Find where the given text appears and provide that cell's center as [x, y] coordinate. 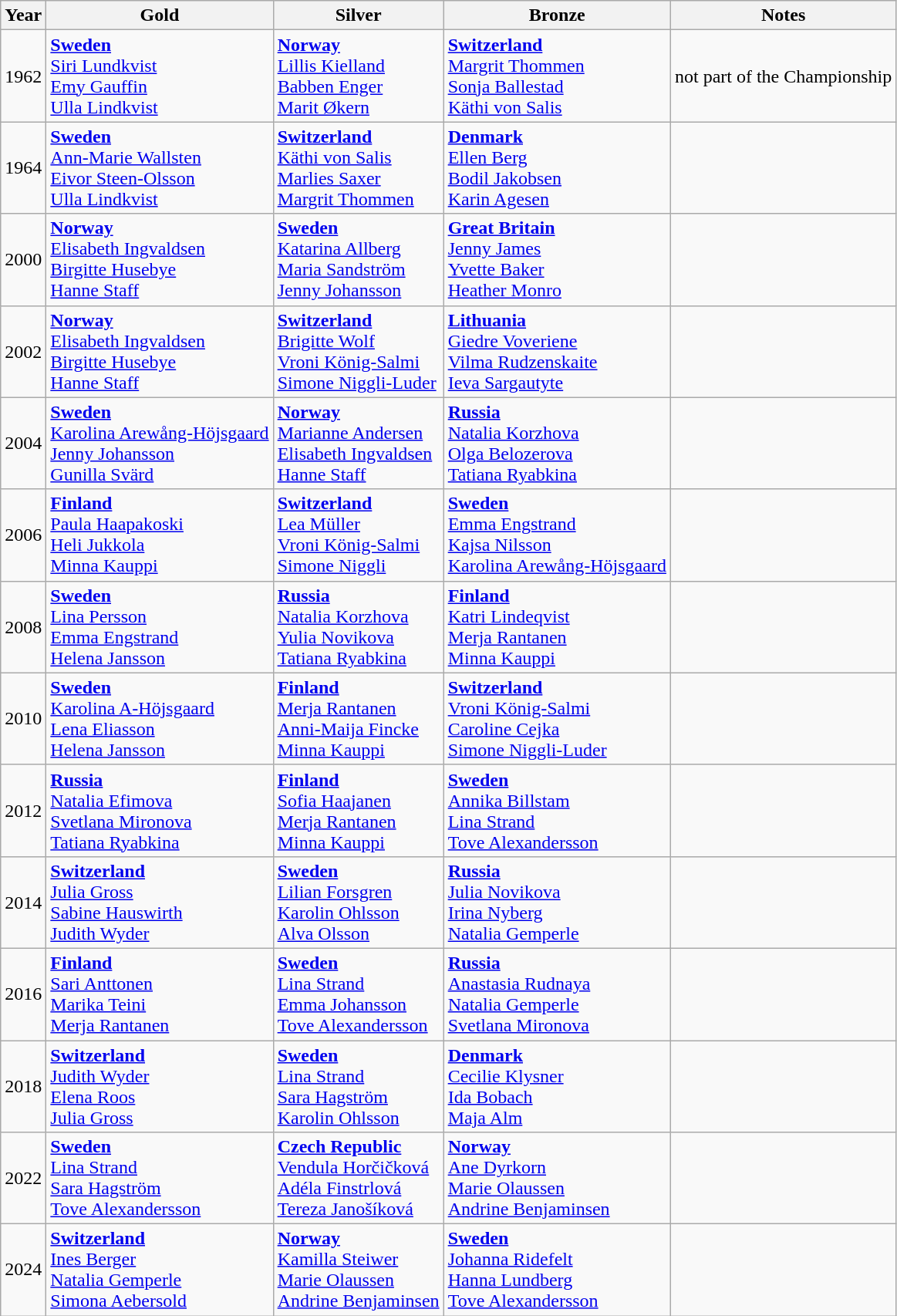
2022 [23, 1179]
Silver [358, 15]
SwedenAnn-Marie WallstenEivor Steen-OlssonUlla Lindkvist [160, 168]
not part of the Championship [783, 76]
FinlandPaula HaapakoskiHeli JukkolaMinna Kauppi [160, 535]
Notes [783, 15]
Czech RepublicVendula HorčičkováAdéla FinstrlováTereza Janošíková [358, 1179]
LithuaniaGiedre VoverieneVilma RudzenskaiteIeva Sargautyte [557, 352]
2000 [23, 259]
FinlandSofia HaajanenMerja RantanenMinna Kauppi [358, 810]
2012 [23, 810]
FinlandMerja RantanenAnni-Maija FinckeMinna Kauppi [358, 719]
Great BritainJenny JamesYvette BakerHeather Monro [557, 259]
SwedenEmma EngstrandKajsa NilssonKarolina Arewång-Höjsgaard [557, 535]
SwedenJohanna RidefeltHanna LundbergTove Alexandersson [557, 1270]
1964 [23, 168]
SwitzerlandVroni König-SalmiCaroline CejkaSimone Niggli-Luder [557, 719]
SwedenLilian ForsgrenKarolin OhlssonAlva Olsson [358, 903]
SwitzerlandMargrit ThommenSonja BallestadKäthi von Salis [557, 76]
SwedenSiri LundkvistEmy GauffinUlla Lindkvist [160, 76]
NorwayMarianne AndersenElisabeth IngvaldsenHanne Staff [358, 443]
2024 [23, 1270]
2002 [23, 352]
SwitzerlandJulia GrossSabine HauswirthJudith Wyder [160, 903]
SwedenKatarina AllbergMaria SandströmJenny Johansson [358, 259]
2006 [23, 535]
2018 [23, 1086]
SwedenAnnika BillstamLina StrandTove Alexandersson [557, 810]
SwedenLina PerssonEmma EngstrandHelena Jansson [160, 626]
SwitzerlandLea MüllerVroni König-SalmiSimone Niggli [358, 535]
FinlandSari AnttonenMarika TeiniMerja Rantanen [160, 994]
NorwayLillis KiellandBabben EngerMarit Økern [358, 76]
SwedenLina StrandSara HagströmTove Alexandersson [160, 1179]
RussiaAnastasia RudnayaNatalia GemperleSvetlana Mironova [557, 994]
2014 [23, 903]
FinlandKatri LindeqvistMerja RantanenMinna Kauppi [557, 626]
SwedenKarolina Arewång-HöjsgaardJenny JohanssonGunilla Svärd [160, 443]
1962 [23, 76]
SwitzerlandKäthi von SalisMarlies SaxerMargrit Thommen [358, 168]
RussiaNatalia KorzhovaYulia NovikovaTatiana Ryabkina [358, 626]
Bronze [557, 15]
DenmarkEllen BergBodil JakobsenKarin Agesen [557, 168]
RussiaJulia NovikovaIrina NybergNatalia Gemperle [557, 903]
RussiaNatalia KorzhovaOlga BelozerovaTatiana Ryabkina [557, 443]
NorwayAne DyrkornMarie OlaussenAndrine Benjaminsen [557, 1179]
SwedenLina StrandSara HagströmKarolin Ohlsson [358, 1086]
DenmarkCecilie KlysnerIda BobachMaja Alm [557, 1086]
2016 [23, 994]
2008 [23, 626]
SwedenLina StrandEmma JohanssonTove Alexandersson [358, 994]
2010 [23, 719]
SwitzerlandInes BergerNatalia GemperleSimona Aebersold [160, 1270]
SwedenKarolina A-HöjsgaardLena EliassonHelena Jansson [160, 719]
NorwayKamilla SteiwerMarie OlaussenAndrine Benjaminsen [358, 1270]
SwitzerlandBrigitte WolfVroni König-SalmiSimone Niggli-Luder [358, 352]
SwitzerlandJudith WyderElena RoosJulia Gross [160, 1086]
2004 [23, 443]
Year [23, 15]
RussiaNatalia EfimovaSvetlana MironovaTatiana Ryabkina [160, 810]
Gold [160, 15]
